For the text-containing cell, return its midpoint in (X, Y) coordinate format. 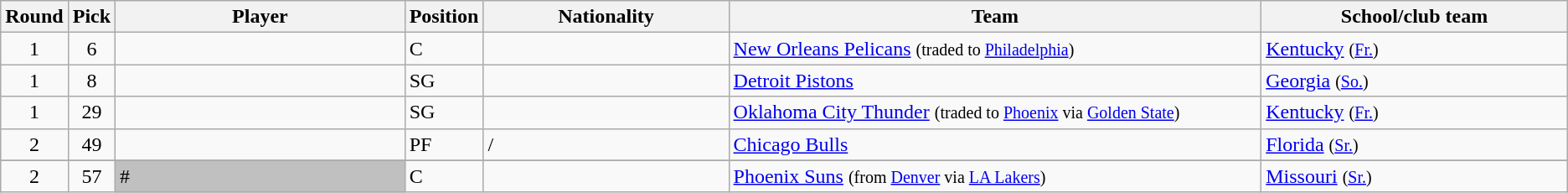
PF (444, 144)
Oklahoma City Thunder (traded to Phoenix via Golden State) (995, 112)
8 (91, 81)
57 (91, 176)
Pick (91, 17)
Chicago Bulls (995, 144)
School/club team (1415, 17)
Florida (Sr.) (1415, 144)
Nationality (606, 17)
Player (260, 17)
29 (91, 112)
Detroit Pistons (995, 81)
Phoenix Suns (from Denver via LA Lakers) (995, 176)
Round (34, 17)
Team (995, 17)
Georgia (So.) (1415, 81)
49 (91, 144)
Position (444, 17)
6 (91, 49)
# (260, 176)
/ (606, 144)
Missouri (Sr.) (1415, 176)
New Orleans Pelicans (traded to Philadelphia) (995, 49)
